Search for the cell housing the specified text and yield its (X, Y) center coordinate. 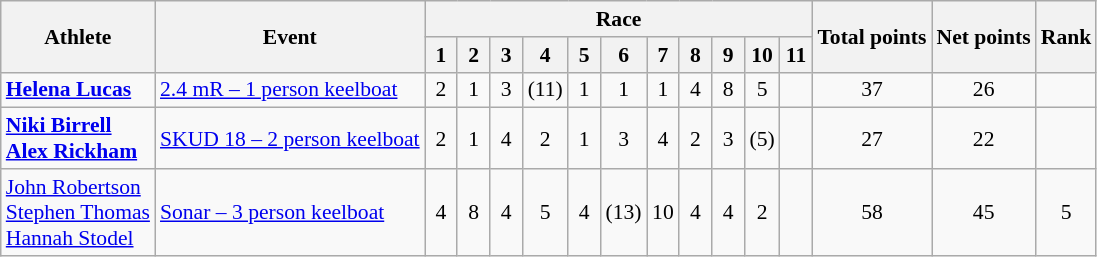
Race (619, 19)
Niki BirrellAlex Rickham (78, 138)
27 (872, 138)
(5) (762, 138)
7 (664, 55)
45 (984, 212)
2.4 mR – 1 person keelboat (290, 90)
Sonar – 3 person keelboat (290, 212)
22 (984, 138)
Event (290, 36)
Net points (984, 36)
(13) (623, 212)
11 (796, 55)
Rank (1066, 36)
58 (872, 212)
26 (984, 90)
Athlete (78, 36)
John RobertsonStephen ThomasHannah Stodel (78, 212)
37 (872, 90)
Helena Lucas (78, 90)
6 (623, 55)
SKUD 18 – 2 person keelboat (290, 138)
(11) (546, 90)
9 (728, 55)
Total points (872, 36)
